Capture the cell that displays the provided text and extract its (x, y) central coordinate. 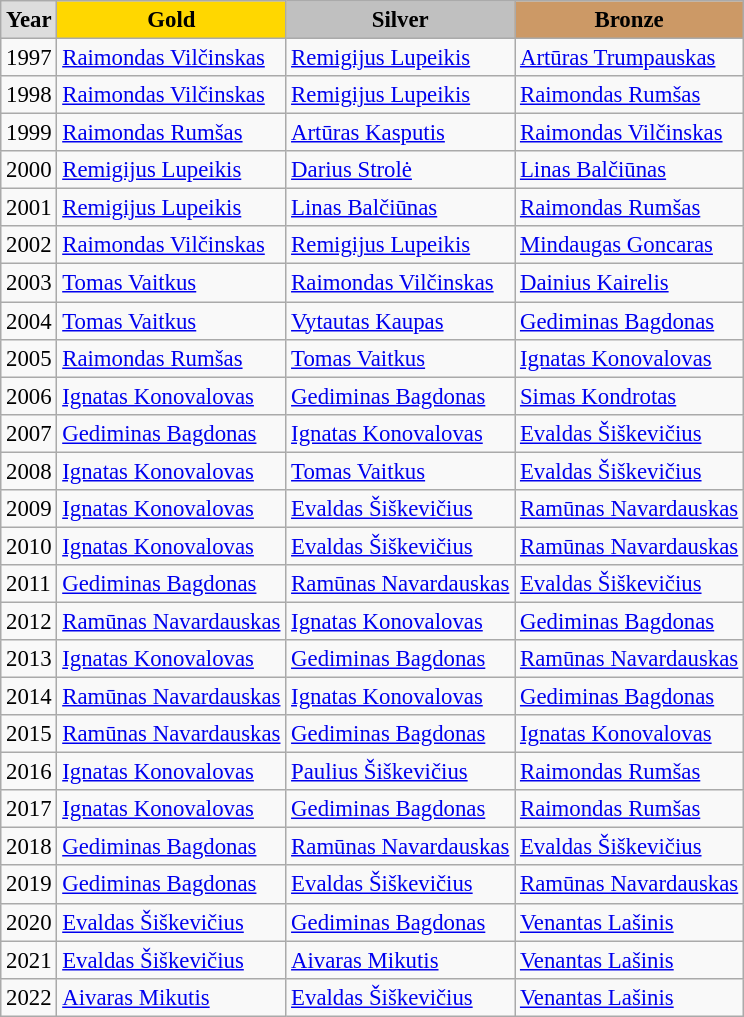
2001 (29, 208)
2006 (29, 396)
1999 (29, 133)
Vytautas Kaupas (400, 321)
1997 (29, 58)
Mindaugas Goncaras (630, 245)
2008 (29, 471)
Dainius Kairelis (630, 283)
Gold (172, 20)
Year (29, 20)
Artūras Kasputis (400, 133)
2016 (29, 772)
Paulius Šiškevičius (400, 772)
2020 (29, 922)
2021 (29, 960)
2013 (29, 659)
2007 (29, 433)
1998 (29, 95)
2003 (29, 283)
2002 (29, 245)
Silver (400, 20)
2011 (29, 584)
2017 (29, 809)
2005 (29, 358)
2015 (29, 734)
2022 (29, 997)
Simas Kondrotas (630, 396)
Darius Strolė (400, 170)
Artūras Trumpauskas (630, 58)
2009 (29, 509)
2010 (29, 546)
2014 (29, 697)
2019 (29, 885)
2004 (29, 321)
Bronze (630, 20)
2012 (29, 621)
2018 (29, 847)
2000 (29, 170)
